Return the (x, y) coordinate for the center point of the cell that contains the specified text.  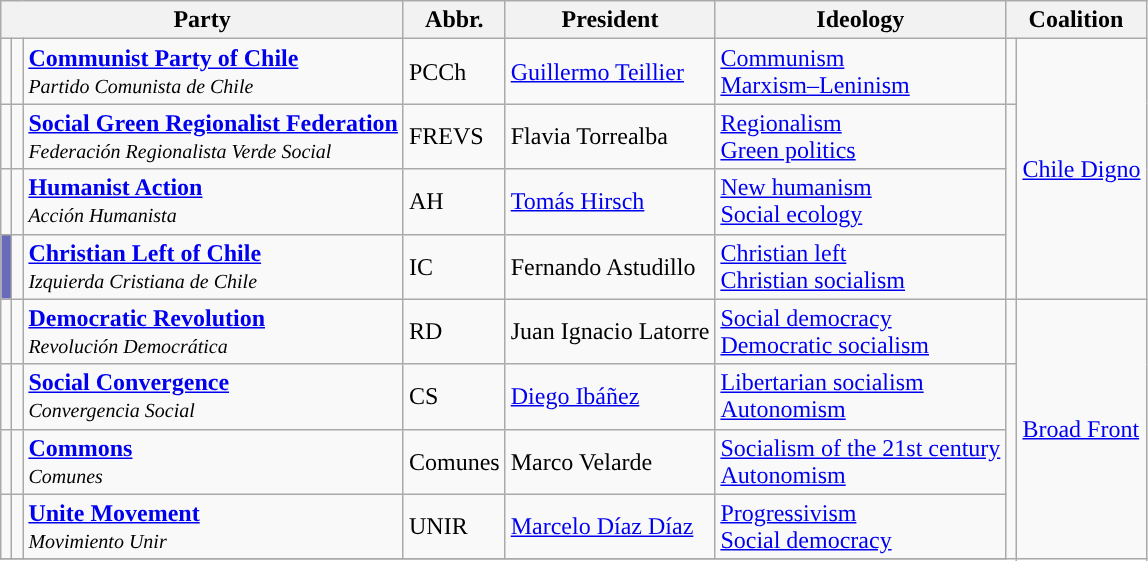
Marcelo Díaz Díaz (610, 526)
Fernando Astudillo (610, 266)
Humanist ActionAcción Humanista (214, 202)
Juan Ignacio Latorre (610, 332)
Diego Ibáñez (610, 396)
Ideology (860, 20)
Tomás Hirsch (610, 202)
IC (454, 266)
Abbr. (454, 20)
Unite MovementMovimiento Unir (214, 526)
Socialism of the 21st centuryAutonomism (860, 462)
Guillermo Teillier (610, 72)
Social ConvergenceConvergencia Social (214, 396)
CommonsComunes (214, 462)
RegionalismGreen politics (860, 136)
CommunismMarxism–Leninism (860, 72)
Communist Party of ChilePartido Comunista de Chile (214, 72)
Comunes (454, 462)
UNIR (454, 526)
Marco Velarde (610, 462)
Coalition (1076, 20)
Libertarian socialismAutonomism (860, 396)
Chile Digno (1082, 169)
FREVS (454, 136)
Social Green Regionalist FederationFederación Regionalista Verde Social (214, 136)
Social democracyDemocratic socialism (860, 332)
ProgressivismSocial democracy (860, 526)
CS (454, 396)
Broad Front (1082, 429)
President (610, 20)
Christian Left of ChileIzquierda Cristiana de Chile (214, 266)
Christian leftChristian socialism (860, 266)
Democratic RevolutionRevolución Democrática (214, 332)
RD (454, 332)
New humanismSocial ecology (860, 202)
PCCh (454, 72)
AH (454, 202)
Flavia Torrealba (610, 136)
Party (202, 20)
